Scan for the cell matching the given text and deliver its [x, y] coordinate at center. 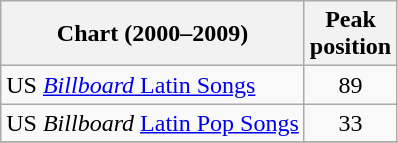
89 [350, 85]
Chart (2000–2009) [153, 34]
33 [350, 123]
US Billboard Latin Songs [153, 85]
Peakposition [350, 34]
US Billboard Latin Pop Songs [153, 123]
